Scan for the cell matching the given text and deliver its (X, Y) coordinate at center. 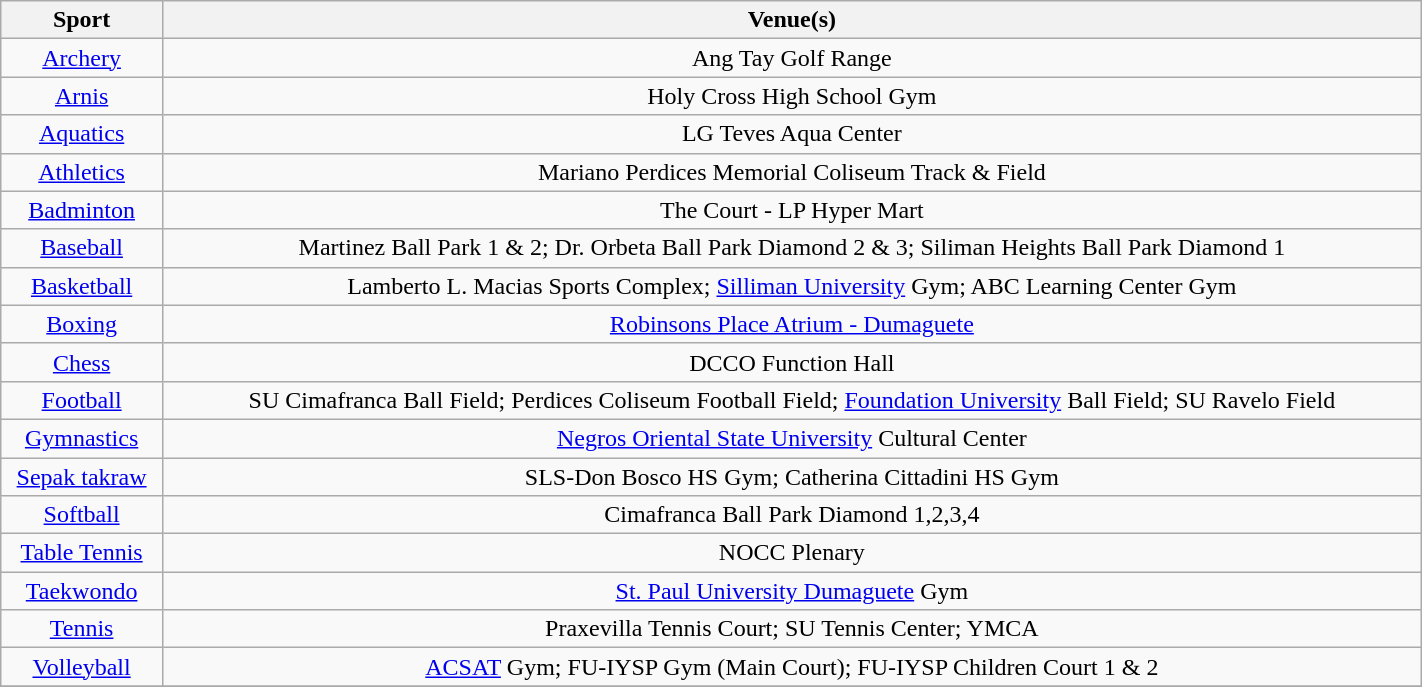
St. Paul University Dumaguete Gym (792, 591)
Volleyball (82, 667)
Martinez Ball Park 1 & 2; Dr. Orbeta Ball Park Diamond 2 & 3; Siliman Heights Ball Park Diamond 1 (792, 248)
The Court - LP Hyper Mart (792, 210)
Arnis (82, 96)
Archery (82, 58)
Baseball (82, 248)
Lamberto L. Macias Sports Complex; Silliman University Gym; ABC Learning Center Gym (792, 286)
Mariano Perdices Memorial Coliseum Track & Field (792, 172)
Taekwondo (82, 591)
Tennis (82, 629)
Negros Oriental State University Cultural Center (792, 438)
Robinsons Place Atrium - Dumaguete (792, 324)
Holy Cross High School Gym (792, 96)
Badminton (82, 210)
Gymnastics (82, 438)
Football (82, 400)
Table Tennis (82, 553)
Cimafranca Ball Park Diamond 1,2,3,4 (792, 515)
SU Cimafranca Ball Field; Perdices Coliseum Football Field; Foundation University Ball Field; SU Ravelo Field (792, 400)
Basketball (82, 286)
Sepak takraw (82, 477)
NOCC Plenary (792, 553)
Athletics (82, 172)
LG Teves Aqua Center (792, 134)
SLS-Don Bosco HS Gym; Catherina Cittadini HS Gym (792, 477)
Venue(s) (792, 20)
Boxing (82, 324)
Sport (82, 20)
Chess (82, 362)
Praxevilla Tennis Court; SU Tennis Center; YMCA (792, 629)
DCCO Function Hall (792, 362)
Ang Tay Golf Range (792, 58)
Softball (82, 515)
ACSAT Gym; FU-IYSP Gym (Main Court); FU-IYSP Children Court 1 & 2 (792, 667)
Aquatics (82, 134)
